Return the (X, Y) coordinate for the center point of the cell that contains the specified text.  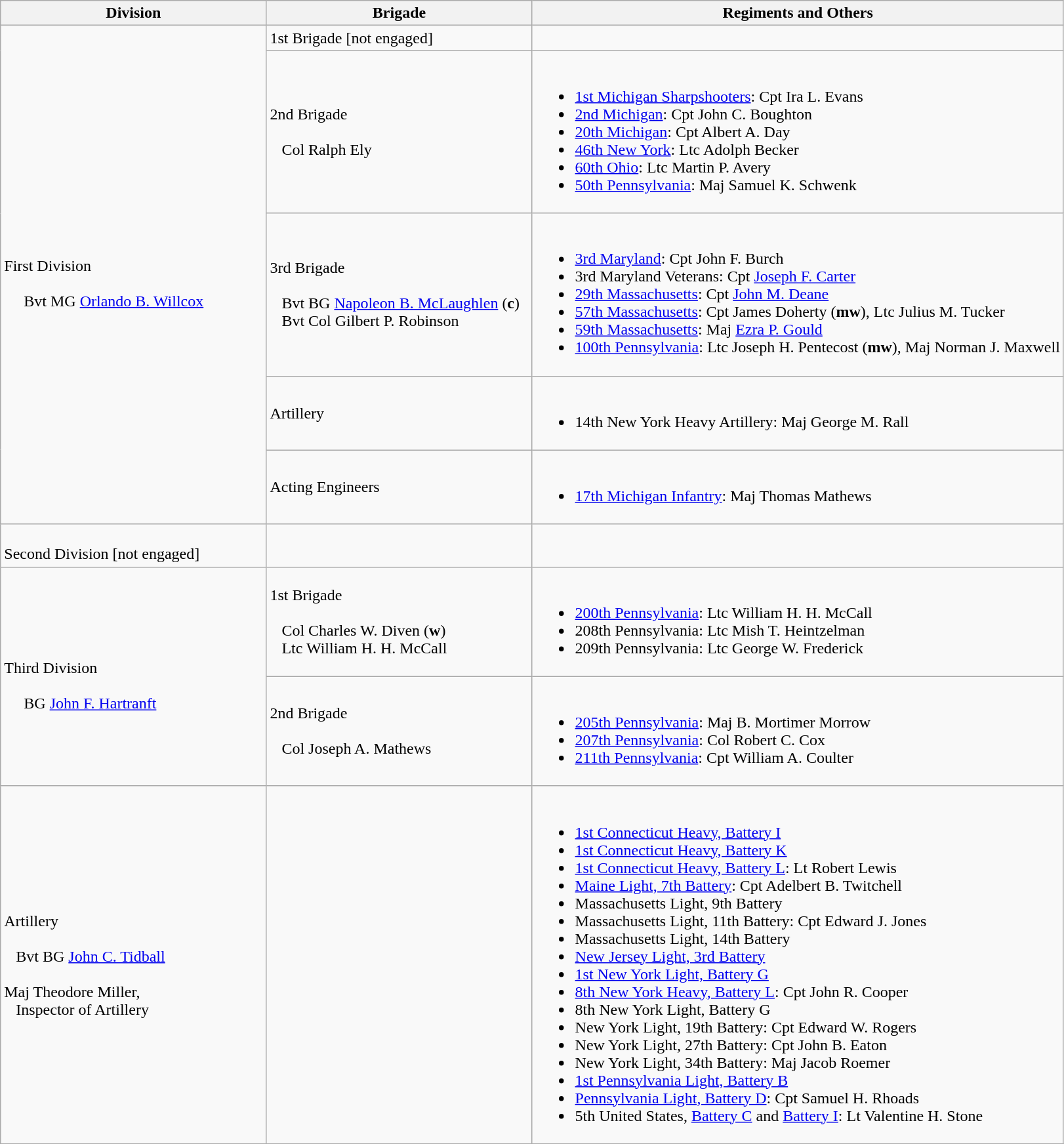
Artillery Bvt BG John C. Tidball Maj Theodore Miller, Inspector of Artillery (134, 964)
17th Michigan Infantry: Maj Thomas Mathews (798, 487)
Third Division BG John F. Hartranft (134, 676)
Brigade (399, 13)
Artillery (399, 413)
3rd Brigade Bvt BG Napoleon B. McLaughlen (c) Bvt Col Gilbert P. Robinson (399, 295)
2nd Brigade Col Joseph A. Mathews (399, 731)
205th Pennsylvania: Maj B. Mortimer Morrow207th Pennsylvania: Col Robert C. Cox211th Pennsylvania: Cpt William A. Coulter (798, 731)
Second Division [not engaged] (134, 546)
Regiments and Others (798, 13)
First Division Bvt MG Orlando B. Willcox (134, 275)
200th Pennsylvania: Ltc William H. H. McCall208th Pennsylvania: Ltc Mish T. Heintzelman209th Pennsylvania: Ltc George W. Frederick (798, 622)
1st Brigade Col Charles W. Diven (w) Ltc William H. H. McCall (399, 622)
1st Brigade [not engaged] (399, 38)
Acting Engineers (399, 487)
Division (134, 13)
14th New York Heavy Artillery: Maj George M. Rall (798, 413)
2nd Brigade Col Ralph Ely (399, 132)
